Scan for the cell matching the given text and deliver its [x, y] coordinate at center. 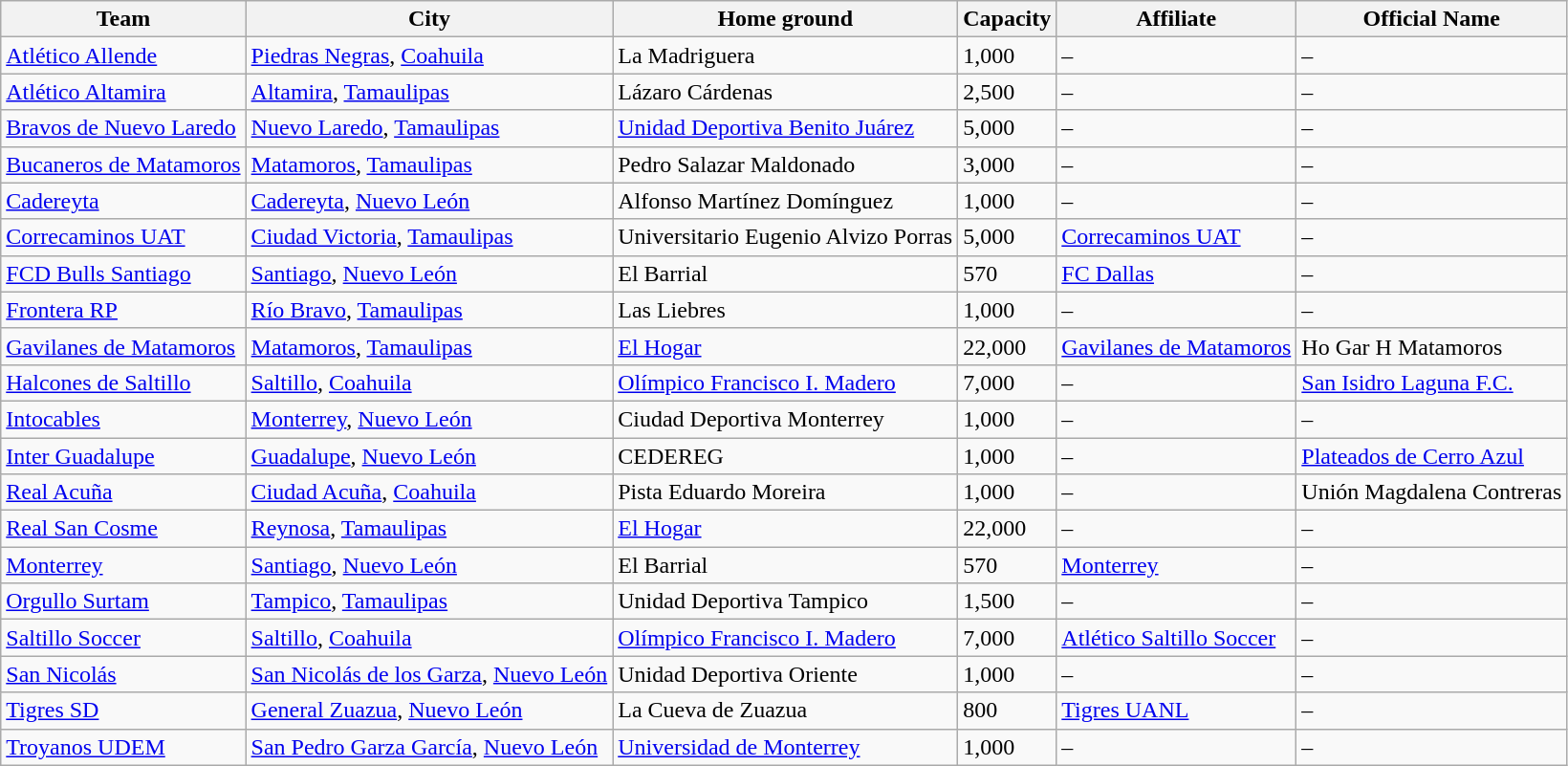
Pista Eduardo Moreira [786, 492]
Reynosa, Tamaulipas [429, 529]
Monterrey, Nuevo León [429, 419]
Affiliate [1176, 19]
Frontera RP [123, 310]
Atlético Allende [123, 55]
Unión Magdalena Contreras [1432, 492]
La Madriguera [786, 55]
Official Name [1432, 19]
1,500 [1008, 602]
Real Acuña [123, 492]
General Zuazua, Nuevo León [429, 711]
Capacity [1008, 19]
Saltillo Soccer [123, 638]
FC Dallas [1176, 274]
San Nicolás de los Garza, Nuevo León [429, 674]
Cadereyta [123, 201]
Nuevo Laredo, Tamaulipas [429, 128]
Atlético Altamira [123, 92]
Unidad Deportiva Tampico [786, 602]
La Cueva de Zuazua [786, 711]
3,000 [1008, 164]
San Isidro Laguna F.C. [1432, 383]
Universitario Eugenio Alvizo Porras [786, 237]
Río Bravo, Tamaulipas [429, 310]
Atlético Saltillo Soccer [1176, 638]
Ciudad Acuña, Coahuila [429, 492]
City [429, 19]
Ciudad Victoria, Tamaulipas [429, 237]
Tampico, Tamaulipas [429, 602]
Universidad de Monterrey [786, 747]
800 [1008, 711]
San Pedro Garza García, Nuevo León [429, 747]
Home ground [786, 19]
Las Liebres [786, 310]
Halcones de Saltillo [123, 383]
Plateados de Cerro Azul [1432, 456]
San Nicolás [123, 674]
CEDEREG [786, 456]
2,500 [1008, 92]
Altamira, Tamaulipas [429, 92]
Bravos de Nuevo Laredo [123, 128]
Cadereyta, Nuevo León [429, 201]
Pedro Salazar Maldonado [786, 164]
Guadalupe, Nuevo León [429, 456]
Inter Guadalupe [123, 456]
Orgullo Surtam [123, 602]
Unidad Deportiva Benito Juárez [786, 128]
Real San Cosme [123, 529]
Troyanos UDEM [123, 747]
Alfonso Martínez Domínguez [786, 201]
Bucaneros de Matamoros [123, 164]
Lázaro Cárdenas [786, 92]
Ho Gar H Matamoros [1432, 346]
Tigres SD [123, 711]
Piedras Negras, Coahuila [429, 55]
Ciudad Deportiva Monterrey [786, 419]
FCD Bulls Santiago [123, 274]
Tigres UANL [1176, 711]
Unidad Deportiva Oriente [786, 674]
Intocables [123, 419]
Team [123, 19]
